Return the (x, y) coordinate for the center point of the cell that contains the specified text.  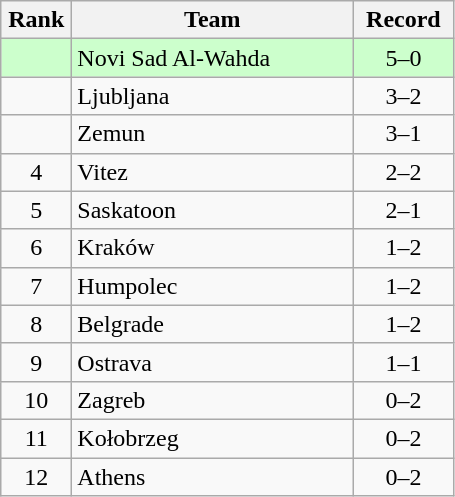
Vitez (212, 172)
Record (404, 20)
Team (212, 20)
Athens (212, 477)
3–1 (404, 134)
7 (36, 286)
Zemun (212, 134)
2–2 (404, 172)
4 (36, 172)
Belgrade (212, 324)
Kołobrzeg (212, 438)
3–2 (404, 96)
Zagreb (212, 400)
2–1 (404, 210)
Kraków (212, 248)
Novi Sad Al-Wahda (212, 58)
9 (36, 362)
Rank (36, 20)
5–0 (404, 58)
Ostrava (212, 362)
1–1 (404, 362)
Humpolec (212, 286)
8 (36, 324)
5 (36, 210)
6 (36, 248)
Ljubljana (212, 96)
12 (36, 477)
11 (36, 438)
Saskatoon (212, 210)
10 (36, 400)
